From the cell containing the given text, extract its center point as (X, Y) coordinate. 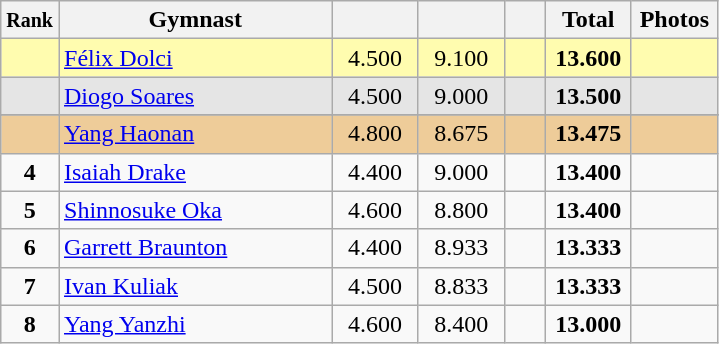
8.933 (461, 248)
8.400 (461, 324)
Yang Haonan (195, 134)
13.500 (588, 96)
Ivan Kuliak (195, 286)
Gymnast (195, 20)
13.475 (588, 134)
7 (30, 286)
Félix Dolci (195, 58)
Shinnosuke Oka (195, 210)
8.800 (461, 210)
8.675 (461, 134)
Diogo Soares (195, 96)
9.100 (461, 58)
13.600 (588, 58)
6 (30, 248)
4.800 (375, 134)
8.833 (461, 286)
Photos (674, 20)
13.000 (588, 324)
Total (588, 20)
5 (30, 210)
4 (30, 172)
8 (30, 324)
Garrett Braunton (195, 248)
Yang Yanzhi (195, 324)
Rank (30, 20)
Isaiah Drake (195, 172)
